Return [x, y] of the center of cell containing provided text 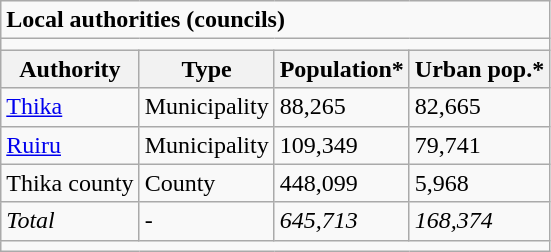
645,713 [342, 221]
5,968 [479, 183]
Authority [70, 69]
88,265 [342, 107]
County [206, 183]
79,741 [479, 145]
Thika county [70, 183]
Urban pop.* [479, 69]
Population* [342, 69]
Local authorities (councils) [276, 20]
168,374 [479, 221]
- [206, 221]
Ruiru [70, 145]
82,665 [479, 107]
109,349 [342, 145]
Type [206, 69]
Total [70, 221]
448,099 [342, 183]
Thika [70, 107]
